Capture the cell that displays the provided text and extract its (X, Y) central coordinate. 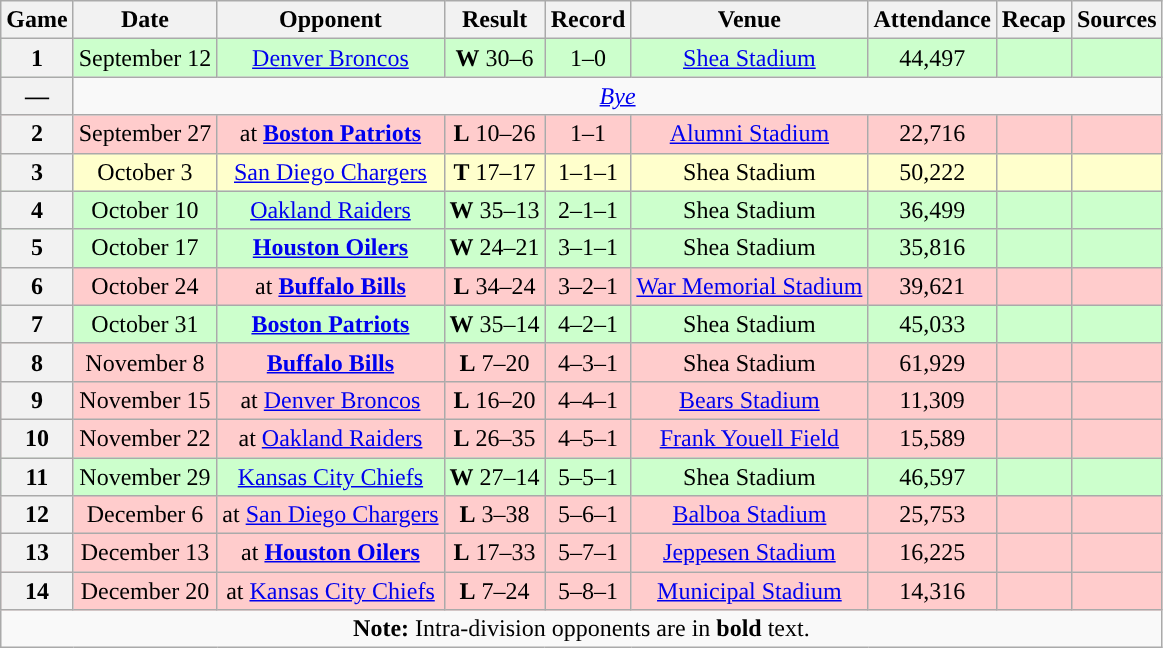
at Oakland Raiders (330, 438)
4 (37, 210)
September 27 (145, 134)
2–1–1 (588, 210)
Sources (1116, 20)
Municipal Stadium (750, 591)
35,816 (932, 248)
2 (37, 134)
L 10–26 (494, 134)
San Diego Chargers (330, 172)
10 (37, 438)
11,309 (932, 400)
October 10 (145, 210)
6 (37, 286)
War Memorial Stadium (750, 286)
L 17–33 (494, 553)
Boston Patriots (330, 324)
12 (37, 515)
L 3–38 (494, 515)
at Houston Oilers (330, 553)
22,716 (932, 134)
3–1–1 (588, 248)
L 7–20 (494, 362)
at Kansas City Chiefs (330, 591)
W 35–13 (494, 210)
Recap (1034, 20)
Kansas City Chiefs (330, 477)
44,497 (932, 58)
at Denver Broncos (330, 400)
at San Diego Chargers (330, 515)
October 17 (145, 248)
36,499 (932, 210)
1–1–1 (588, 172)
15,589 (932, 438)
4–3–1 (588, 362)
11 (37, 477)
November 22 (145, 438)
14 (37, 591)
Jeppesen Stadium (750, 553)
at Buffalo Bills (330, 286)
1 (37, 58)
— (37, 96)
14,316 (932, 591)
16,225 (932, 553)
3–2–1 (588, 286)
5–6–1 (588, 515)
Houston Oilers (330, 248)
Opponent (330, 20)
Result (494, 20)
13 (37, 553)
45,033 (932, 324)
Alumni Stadium (750, 134)
Game (37, 20)
L 7–24 (494, 591)
3 (37, 172)
Venue (750, 20)
W 24–21 (494, 248)
W 35–14 (494, 324)
7 (37, 324)
Bye (618, 96)
4–4–1 (588, 400)
8 (37, 362)
November 8 (145, 362)
October 24 (145, 286)
L 34–24 (494, 286)
5 (37, 248)
Note: Intra-division opponents are in bold text. (582, 629)
Denver Broncos (330, 58)
39,621 (932, 286)
Record (588, 20)
4–5–1 (588, 438)
W 27–14 (494, 477)
Buffalo Bills (330, 362)
50,222 (932, 172)
61,929 (932, 362)
L 16–20 (494, 400)
Attendance (932, 20)
W 30–6 (494, 58)
December 20 (145, 591)
Balboa Stadium (750, 515)
October 31 (145, 324)
L 26–35 (494, 438)
9 (37, 400)
Oakland Raiders (330, 210)
46,597 (932, 477)
T 17–17 (494, 172)
25,753 (932, 515)
September 12 (145, 58)
1–0 (588, 58)
5–8–1 (588, 591)
November 29 (145, 477)
Frank Youell Field (750, 438)
December 13 (145, 553)
1–1 (588, 134)
5–5–1 (588, 477)
November 15 (145, 400)
Bears Stadium (750, 400)
Date (145, 20)
5–7–1 (588, 553)
December 6 (145, 515)
October 3 (145, 172)
4–2–1 (588, 324)
at Boston Patriots (330, 134)
